From the cell containing the given text, extract its center point as [X, Y] coordinate. 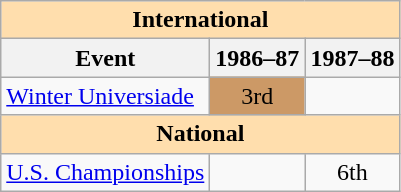
Winter Universiade [106, 96]
Event [106, 58]
6th [352, 172]
U.S. Championships [106, 172]
3rd [258, 96]
National [200, 134]
1986–87 [258, 58]
1987–88 [352, 58]
International [200, 20]
